Capture the cell that displays the provided text and extract its [x, y] central coordinate. 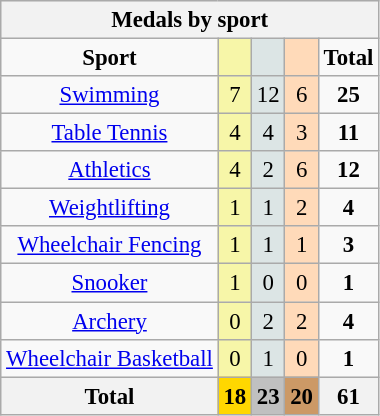
Table Tennis [110, 133]
Archery [110, 321]
61 [348, 396]
25 [348, 95]
Snooker [110, 283]
20 [302, 396]
Wheelchair Fencing [110, 245]
Swimming [110, 95]
11 [348, 133]
Weightlifting [110, 208]
Sport [110, 58]
Wheelchair Basketball [110, 358]
Medals by sport [190, 20]
7 [234, 95]
23 [268, 396]
Athletics [110, 170]
18 [234, 396]
